Locate the cell with the specified text and output its [X, Y] center coordinate. 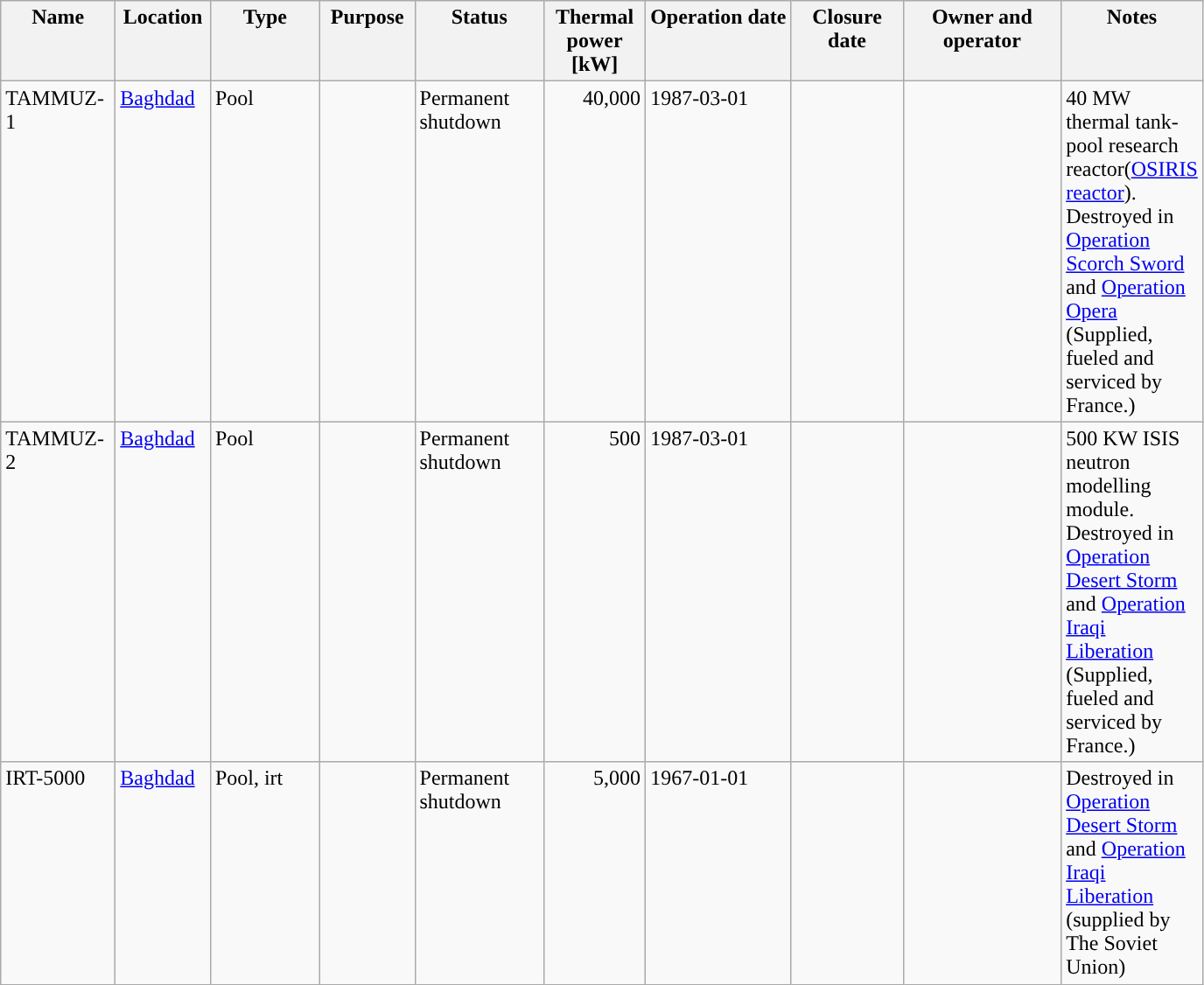
Owner and operator [982, 41]
500 KW ISIS neutron modelling module. Destroyed in Operation Desert Storm and Operation Iraqi Liberation (Supplied, fueled and serviced by France.) [1132, 591]
Type [264, 41]
Name [58, 41]
500 [595, 591]
Thermal power [kW] [595, 41]
Notes [1132, 41]
Purpose [367, 41]
IRT-5000 [58, 873]
TAMMUZ-1 [58, 252]
TAMMUZ-2 [58, 591]
Destroyed in Operation Desert Storm and Operation Iraqi Liberation (supplied by The Soviet Union) [1132, 873]
Status [479, 41]
Closure date [847, 41]
Operation date [718, 41]
1967-01-01 [718, 873]
Pool, irt [264, 873]
5,000 [595, 873]
40,000 [595, 252]
Location [163, 41]
